For the text-containing cell, return its midpoint in [X, Y] coordinate format. 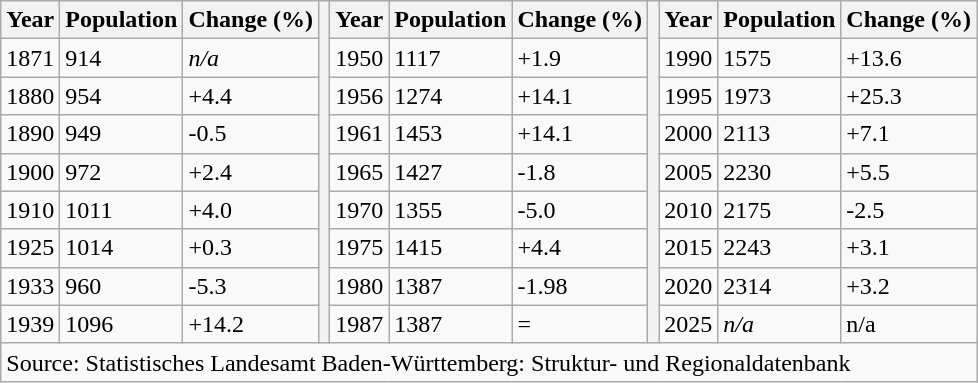
+1.9 [580, 58]
1950 [360, 58]
+25.3 [909, 96]
1933 [30, 286]
+3.2 [909, 286]
2113 [780, 134]
1970 [360, 210]
1117 [450, 58]
-0.5 [251, 134]
1274 [450, 96]
1995 [688, 96]
2000 [688, 134]
914 [122, 58]
-5.0 [580, 210]
Source: Statistisches Landesamt Baden-Württemberg: Struktur- und Regionaldatenbank [489, 362]
1939 [30, 324]
1980 [360, 286]
1900 [30, 172]
2005 [688, 172]
1096 [122, 324]
2175 [780, 210]
1355 [450, 210]
+2.4 [251, 172]
1014 [122, 248]
1987 [360, 324]
1961 [360, 134]
1575 [780, 58]
1910 [30, 210]
2015 [688, 248]
+13.6 [909, 58]
-1.8 [580, 172]
+3.1 [909, 248]
1890 [30, 134]
960 [122, 286]
1011 [122, 210]
= [580, 324]
+5.5 [909, 172]
1880 [30, 96]
1427 [450, 172]
2025 [688, 324]
949 [122, 134]
972 [122, 172]
1871 [30, 58]
1973 [780, 96]
-5.3 [251, 286]
-1.98 [580, 286]
1990 [688, 58]
+7.1 [909, 134]
2314 [780, 286]
954 [122, 96]
2010 [688, 210]
1956 [360, 96]
+0.3 [251, 248]
1925 [30, 248]
+14.2 [251, 324]
1975 [360, 248]
1453 [450, 134]
1965 [360, 172]
1415 [450, 248]
2243 [780, 248]
-2.5 [909, 210]
+4.0 [251, 210]
2230 [780, 172]
2020 [688, 286]
